Determine the [X, Y] coordinate at the center of the cell enclosing the given text.  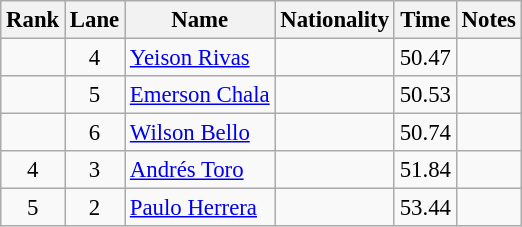
Andrés Toro [200, 170]
50.47 [425, 58]
Yeison Rivas [200, 58]
Paulo Herrera [200, 208]
2 [95, 208]
Rank [33, 20]
Lane [95, 20]
Nationality [334, 20]
Wilson Bello [200, 133]
53.44 [425, 208]
Name [200, 20]
50.53 [425, 95]
Notes [488, 20]
Time [425, 20]
3 [95, 170]
6 [95, 133]
51.84 [425, 170]
Emerson Chala [200, 95]
50.74 [425, 133]
